Extract the (X, Y) coordinate from the center of the cell holding the provided text.  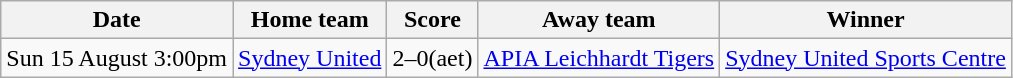
Date (117, 20)
2–0(aet) (432, 58)
Home team (310, 20)
Sydney United (310, 58)
Score (432, 20)
APIA Leichhardt Tigers (599, 58)
Sun 15 August 3:00pm (117, 58)
Sydney United Sports Centre (866, 58)
Away team (599, 20)
Winner (866, 20)
